From the cell containing the given text, extract its center point as [X, Y] coordinate. 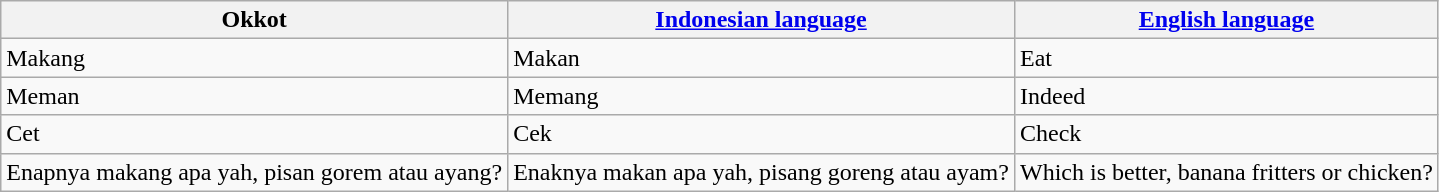
Memang [762, 96]
Makang [254, 58]
Makan [762, 58]
Enaknya makan apa yah, pisang goreng atau ayam? [762, 172]
Enapnya makang apa yah, pisan gorem atau ayang? [254, 172]
Indonesian language [762, 20]
Okkot [254, 20]
Meman [254, 96]
Which is better, banana fritters or chicken? [1226, 172]
Eat [1226, 58]
Indeed [1226, 96]
Cek [762, 134]
English language [1226, 20]
Check [1226, 134]
Cet [254, 134]
